Detect which cell encompasses the target text, then output its (x, y) center coordinate. 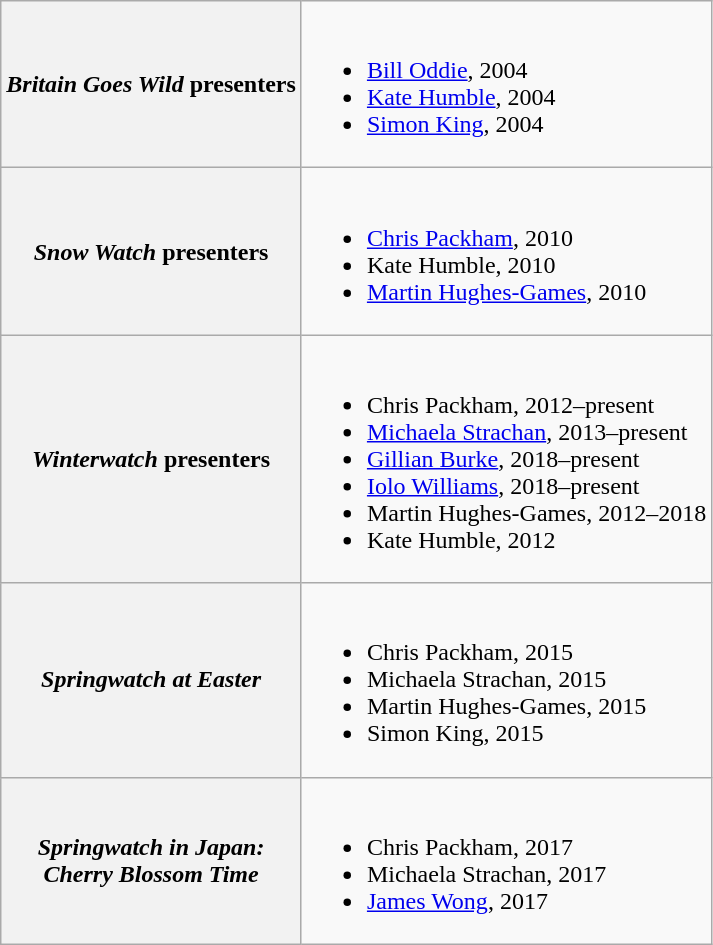
Chris Packham, 2017Michaela Strachan, 2017James Wong, 2017 (506, 860)
Springwatch at Easter (152, 680)
Springwatch in Japan:Cherry Blossom Time (152, 860)
Snow Watch presenters (152, 252)
Chris Packham, 2015Michaela Strachan, 2015Martin Hughes-Games, 2015Simon King, 2015 (506, 680)
Winterwatch presenters (152, 459)
Bill Oddie, 2004Kate Humble, 2004Simon King, 2004 (506, 84)
Chris Packham, 2010Kate Humble, 2010Martin Hughes-Games, 2010 (506, 252)
Britain Goes Wild presenters (152, 84)
